Output the [x, y] coordinate of the center of the cell containing the given text.  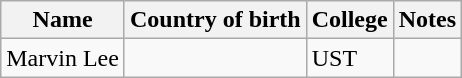
College [350, 20]
Marvin Lee [63, 58]
UST [350, 58]
Notes [427, 20]
Name [63, 20]
Country of birth [215, 20]
